Determine the [x, y] coordinate at the center of the cell enclosing the given text.  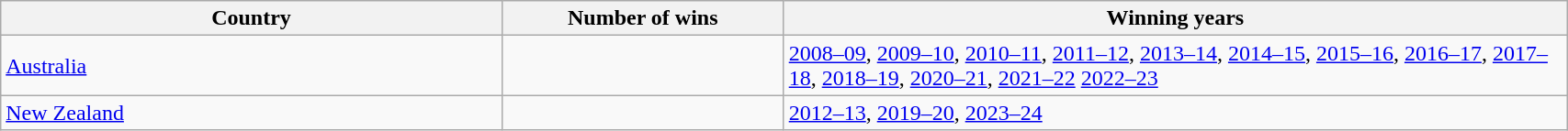
2008–09, 2009–10, 2010–11, 2011–12, 2013–14, 2014–15, 2015–16, 2016–17, 2017–18, 2018–19, 2020–21, 2021–22 2022–23 [1175, 66]
Number of wins [643, 18]
Winning years [1175, 18]
Australia [252, 66]
New Zealand [252, 113]
2012–13, 2019–20, 2023–24 [1175, 113]
Country [252, 18]
